Return the (x, y) coordinate for the center point of the cell that contains the specified text.  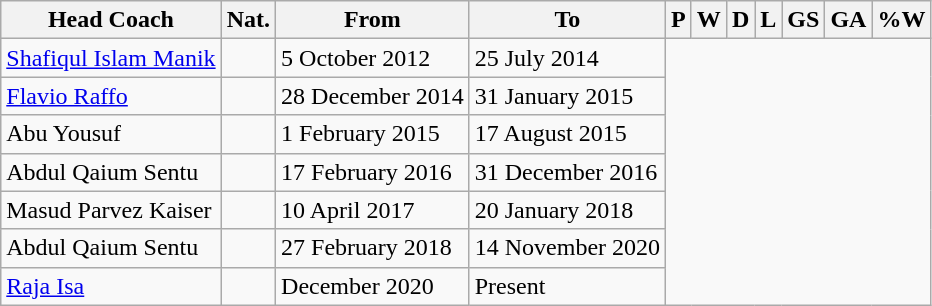
To (567, 20)
From (373, 20)
Abu Yousuf (111, 134)
D (740, 20)
Flavio Raffo (111, 96)
%W (902, 20)
GA (848, 20)
Masud Parvez Kaiser (111, 210)
Present (567, 286)
Nat. (248, 20)
14 November 2020 (567, 248)
1 February 2015 (373, 134)
W (708, 20)
27 February 2018 (373, 248)
GS (804, 20)
25 July 2014 (567, 58)
Shafiqul Islam Manik (111, 58)
P (679, 20)
5 October 2012 (373, 58)
Head Coach (111, 20)
28 December 2014 (373, 96)
December 2020 (373, 286)
31 December 2016 (567, 172)
Raja Isa (111, 286)
17 February 2016 (373, 172)
17 August 2015 (567, 134)
20 January 2018 (567, 210)
L (768, 20)
31 January 2015 (567, 96)
10 April 2017 (373, 210)
